Find where the given text appears and provide that cell's center as [X, Y] coordinate. 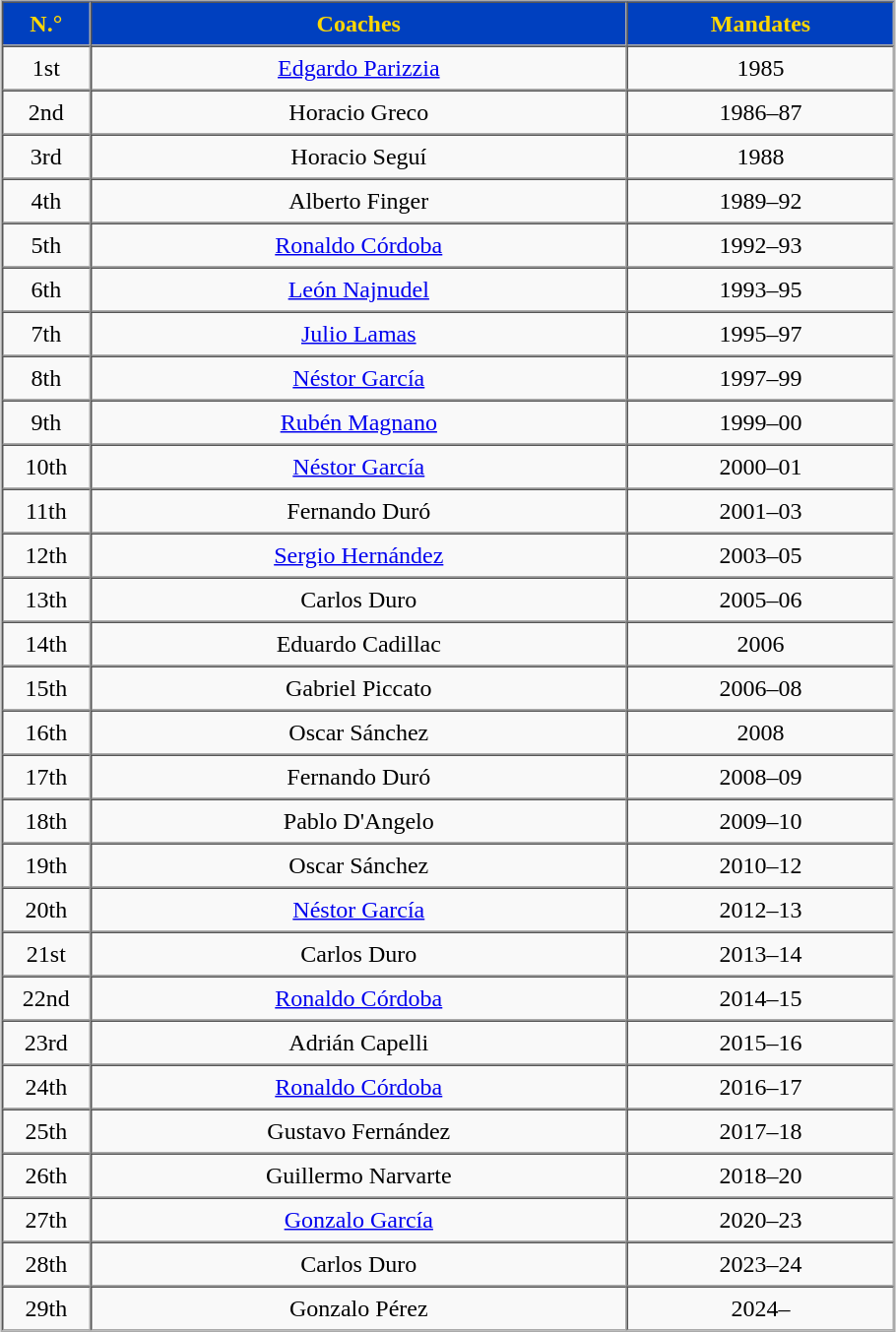
13th [45, 599]
26th [45, 1175]
Gonzalo García [358, 1219]
1995–97 [760, 333]
Gonzalo Pérez [358, 1307]
2008 [760, 732]
15th [45, 687]
1985 [760, 67]
1997–99 [760, 378]
2006 [760, 644]
22nd [45, 998]
1993–95 [760, 289]
2003–05 [760, 555]
4th [45, 201]
19th [45, 864]
1988 [760, 156]
2020–23 [760, 1219]
Alberto Finger [358, 201]
28th [45, 1264]
12th [45, 555]
Horacio Greco [358, 112]
2014–15 [760, 998]
Sergio Hernández [358, 555]
Edgardo Parizzia [358, 67]
1st [45, 67]
Guillermo Narvarte [358, 1175]
2005–06 [760, 599]
29th [45, 1307]
8th [45, 378]
14th [45, 644]
2010–12 [760, 864]
5th [45, 244]
6th [45, 289]
2024– [760, 1307]
2000–01 [760, 467]
7th [45, 333]
20th [45, 910]
2017–18 [760, 1130]
16th [45, 732]
10th [45, 467]
León Najnudel [358, 289]
Mandates [760, 24]
24th [45, 1087]
1986–87 [760, 112]
17th [45, 776]
2016–17 [760, 1087]
21st [45, 953]
1989–92 [760, 201]
2006–08 [760, 687]
2023–24 [760, 1264]
27th [45, 1219]
2015–16 [760, 1042]
Julio Lamas [358, 333]
3rd [45, 156]
Pablo D'Angelo [358, 821]
2012–13 [760, 910]
1999–00 [760, 421]
Coaches [358, 24]
Adrián Capelli [358, 1042]
2001–03 [760, 510]
Gabriel Piccato [358, 687]
25th [45, 1130]
Gustavo Fernández [358, 1130]
2013–14 [760, 953]
2nd [45, 112]
1992–93 [760, 244]
Horacio Seguí [358, 156]
2018–20 [760, 1175]
2009–10 [760, 821]
Eduardo Cadillac [358, 644]
23rd [45, 1042]
11th [45, 510]
9th [45, 421]
18th [45, 821]
N.° [45, 24]
2008–09 [760, 776]
Rubén Magnano [358, 421]
